Identify which cell holds the provided text, then report its [X, Y] central coordinate. 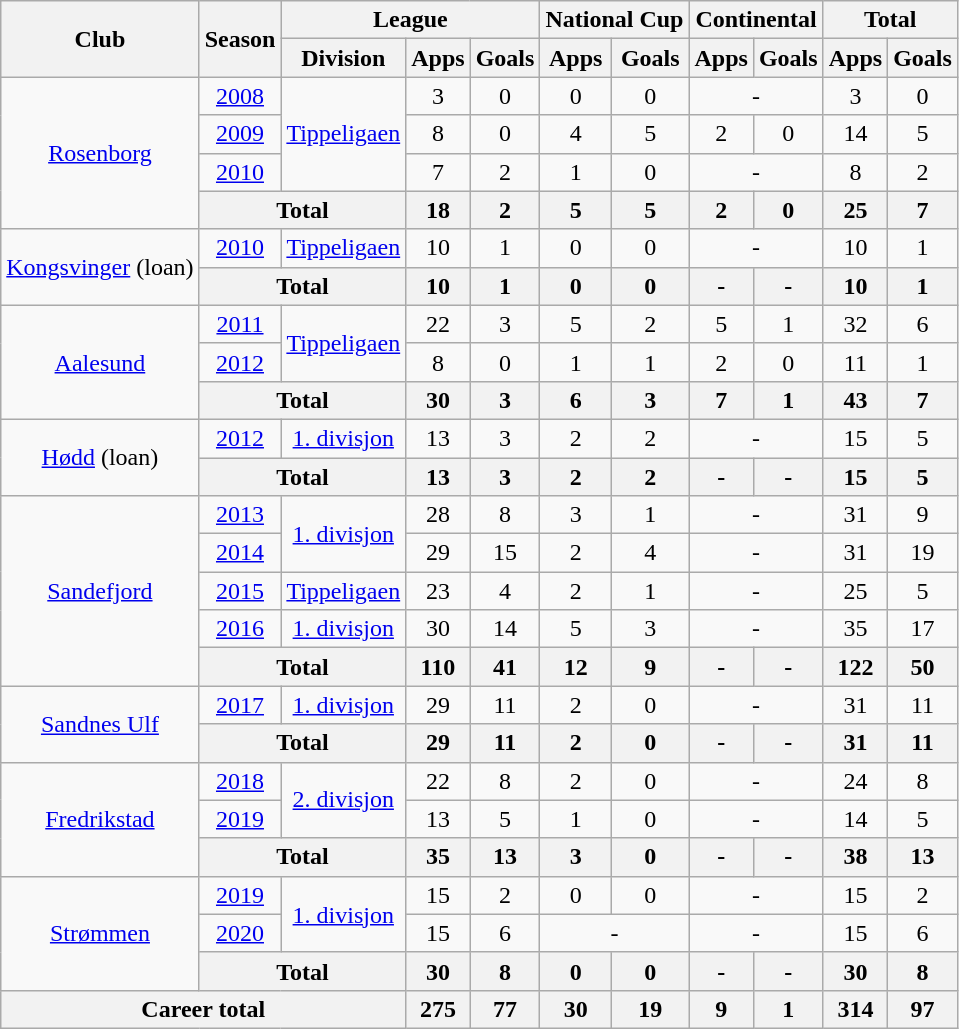
2017 [240, 705]
275 [438, 1009]
43 [855, 400]
12 [576, 667]
110 [438, 667]
32 [855, 324]
50 [923, 667]
Strømmen [100, 933]
Fredrikstad [100, 819]
Sandefjord [100, 591]
2016 [240, 629]
National Cup [614, 20]
Division [344, 58]
97 [923, 1009]
38 [855, 857]
Continental [756, 20]
23 [438, 591]
Sandnes Ulf [100, 724]
314 [855, 1009]
77 [505, 1009]
17 [923, 629]
2018 [240, 781]
2020 [240, 933]
Career total [204, 1009]
Season [240, 39]
Club [100, 39]
2009 [240, 134]
2011 [240, 324]
2014 [240, 553]
24 [855, 781]
18 [438, 210]
2015 [240, 591]
Aalesund [100, 362]
2008 [240, 96]
28 [438, 515]
2013 [240, 515]
Rosenborg [100, 153]
2. divisjon [344, 800]
League [410, 20]
41 [505, 667]
Hødd (loan) [100, 457]
122 [855, 667]
Kongsvinger (loan) [100, 267]
